Identify which cell holds the provided text, then report its [x, y] central coordinate. 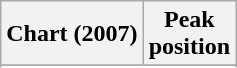
Chart (2007) [72, 34]
Peak position [189, 34]
